From the cell containing the given text, extract its center point as (x, y) coordinate. 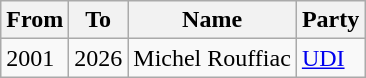
2026 (98, 58)
From (35, 20)
Michel Rouffiac (212, 58)
Party (330, 20)
To (98, 20)
Name (212, 20)
2001 (35, 58)
UDI (330, 58)
